Identify which cell holds the provided text, then report its [x, y] central coordinate. 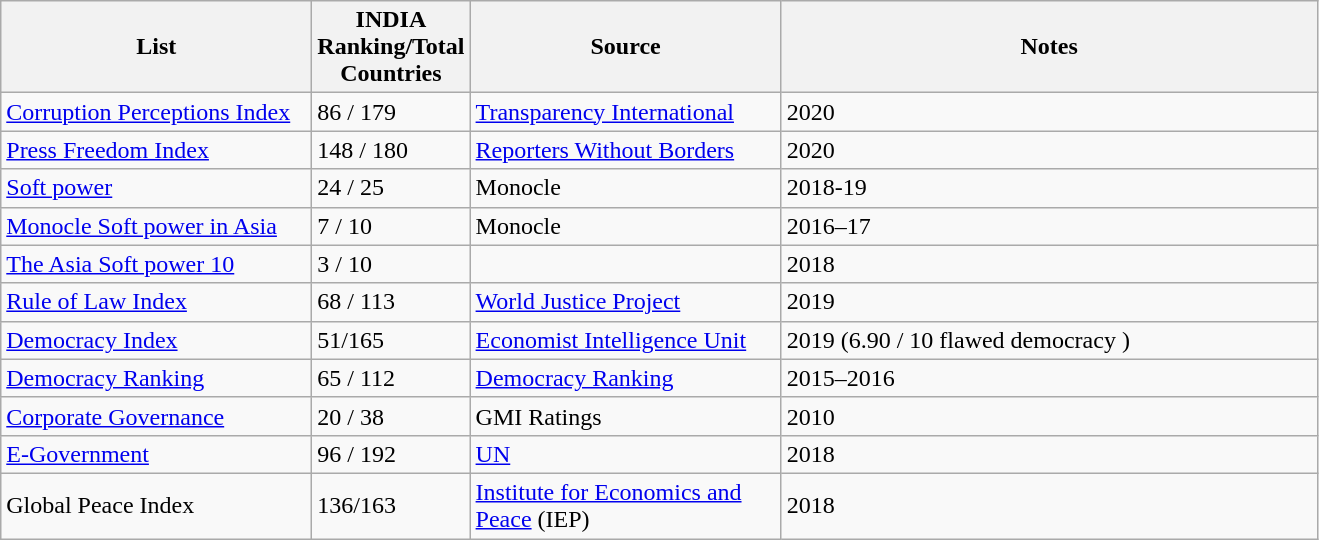
Institute for Economics and Peace (IEP) [626, 506]
INDIA Ranking/Total Countries [391, 47]
Democracy Index [156, 340]
2019 (6.90 / 10 flawed democracy ) [1049, 340]
Reporters Without Borders [626, 150]
Press Freedom Index [156, 150]
E-Government [156, 454]
Transparency International [626, 112]
Global Peace Index [156, 506]
Corruption Perceptions Index [156, 112]
Corporate Governance [156, 416]
Soft power [156, 188]
2010 [1049, 416]
96 / 192 [391, 454]
Monocle Soft power in Asia [156, 226]
Economist Intelligence Unit [626, 340]
List [156, 47]
2018-19 [1049, 188]
UN [626, 454]
2015–2016 [1049, 378]
Notes [1049, 47]
148 / 180 [391, 150]
The Asia Soft power 10 [156, 264]
68 / 113 [391, 302]
51/165 [391, 340]
2019 [1049, 302]
3 / 10 [391, 264]
7 / 10 [391, 226]
Rule of Law Index [156, 302]
GMI Ratings [626, 416]
Source [626, 47]
World Justice Project [626, 302]
20 / 38 [391, 416]
24 / 25 [391, 188]
136/163 [391, 506]
65 / 112 [391, 378]
86 / 179 [391, 112]
2016–17 [1049, 226]
